Return (X, Y) of the center of cell containing provided text 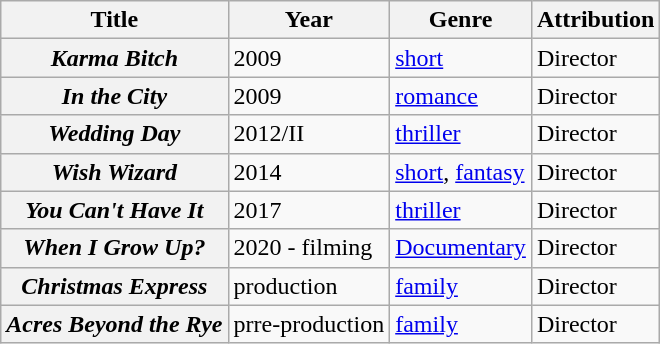
Attribution (595, 20)
You Can't Have It (114, 210)
2012/II (309, 134)
When I Grow Up? (114, 248)
Genre (461, 20)
2017 (309, 210)
short (461, 58)
Documentary (461, 248)
prre-production (309, 324)
Acres Beyond the Rye (114, 324)
2020 - filming (309, 248)
Christmas Express (114, 286)
Title (114, 20)
In the City (114, 96)
2014 (309, 172)
Year (309, 20)
production (309, 286)
Wedding Day (114, 134)
Karma Bitch (114, 58)
romance (461, 96)
Wish Wizard (114, 172)
short, fantasy (461, 172)
